Detect which cell encompasses the target text, then output its (x, y) center coordinate. 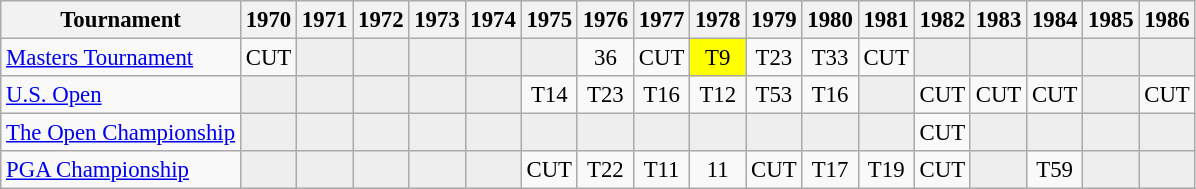
T53 (774, 95)
T59 (1055, 170)
1971 (325, 20)
1978 (718, 20)
T19 (886, 170)
T14 (549, 95)
1973 (437, 20)
T22 (605, 170)
1972 (381, 20)
1986 (1167, 20)
T17 (830, 170)
PGA Championship (121, 170)
T33 (830, 58)
11 (718, 170)
U.S. Open (121, 95)
1983 (998, 20)
1981 (886, 20)
T11 (661, 170)
T9 (718, 58)
1976 (605, 20)
1985 (1111, 20)
1977 (661, 20)
1970 (268, 20)
T12 (718, 95)
Masters Tournament (121, 58)
Tournament (121, 20)
1979 (774, 20)
1984 (1055, 20)
1974 (493, 20)
1975 (549, 20)
1980 (830, 20)
The Open Championship (121, 133)
1982 (942, 20)
36 (605, 58)
